From the cell containing the given text, extract its center point as [X, Y] coordinate. 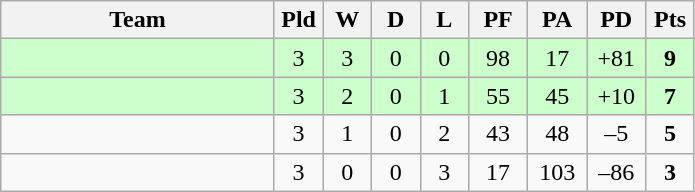
PA [558, 20]
Pts [670, 20]
+81 [616, 58]
–5 [616, 134]
5 [670, 134]
45 [558, 96]
103 [558, 172]
D [396, 20]
43 [498, 134]
Team [138, 20]
PF [498, 20]
L [444, 20]
98 [498, 58]
48 [558, 134]
PD [616, 20]
Pld [298, 20]
55 [498, 96]
–86 [616, 172]
7 [670, 96]
+10 [616, 96]
W [348, 20]
9 [670, 58]
